Extract the [x, y] coordinate from the center of the cell holding the provided text.  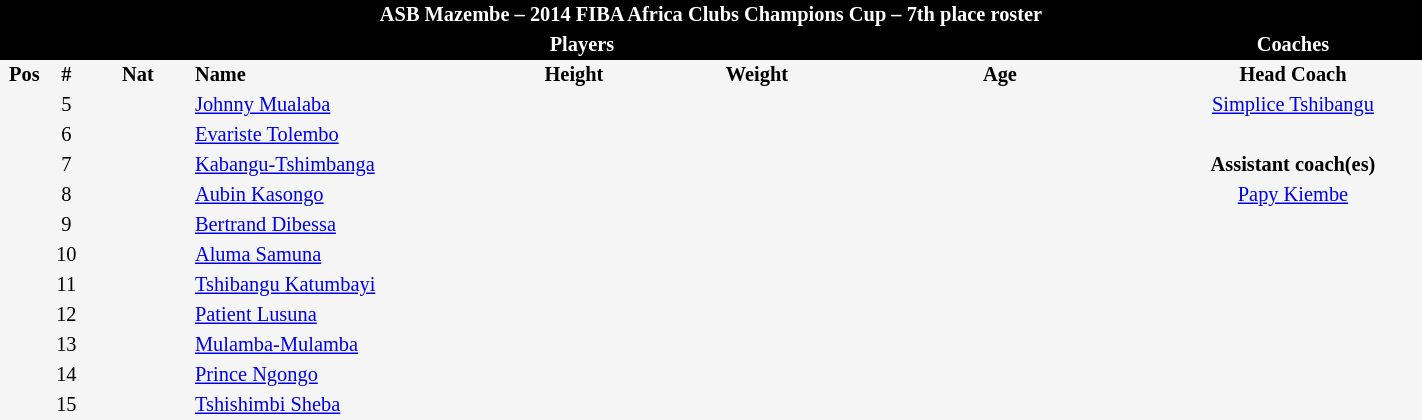
Height [574, 75]
5 [66, 105]
Tshibangu Katumbayi [331, 285]
ASB Mazembe – 2014 FIBA Africa Clubs Champions Cup – 7th place roster [711, 15]
Head Coach [1293, 75]
Johnny Mualaba [331, 105]
13 [66, 345]
Players [582, 45]
Assistant coach(es) [1293, 165]
7 [66, 165]
Weight [757, 75]
Bertrand Dibessa [331, 225]
10 [66, 255]
11 [66, 285]
6 [66, 135]
Patient Lusuna [331, 315]
Nat [138, 75]
Aluma Samuna [331, 255]
# [66, 75]
Mulamba-Mulamba [331, 345]
Aubin Kasongo [331, 195]
Evariste Tolembo [331, 135]
14 [66, 375]
8 [66, 195]
12 [66, 315]
Tshishimbi Sheba [331, 405]
Simplice Tshibangu [1293, 105]
15 [66, 405]
9 [66, 225]
Kabangu-Tshimbanga [331, 165]
Papy Kiembe [1293, 195]
Age [1000, 75]
Name [331, 75]
Prince Ngongo [331, 375]
Pos [24, 75]
Coaches [1293, 45]
